Locate the cell with the specified text and output its [x, y] center coordinate. 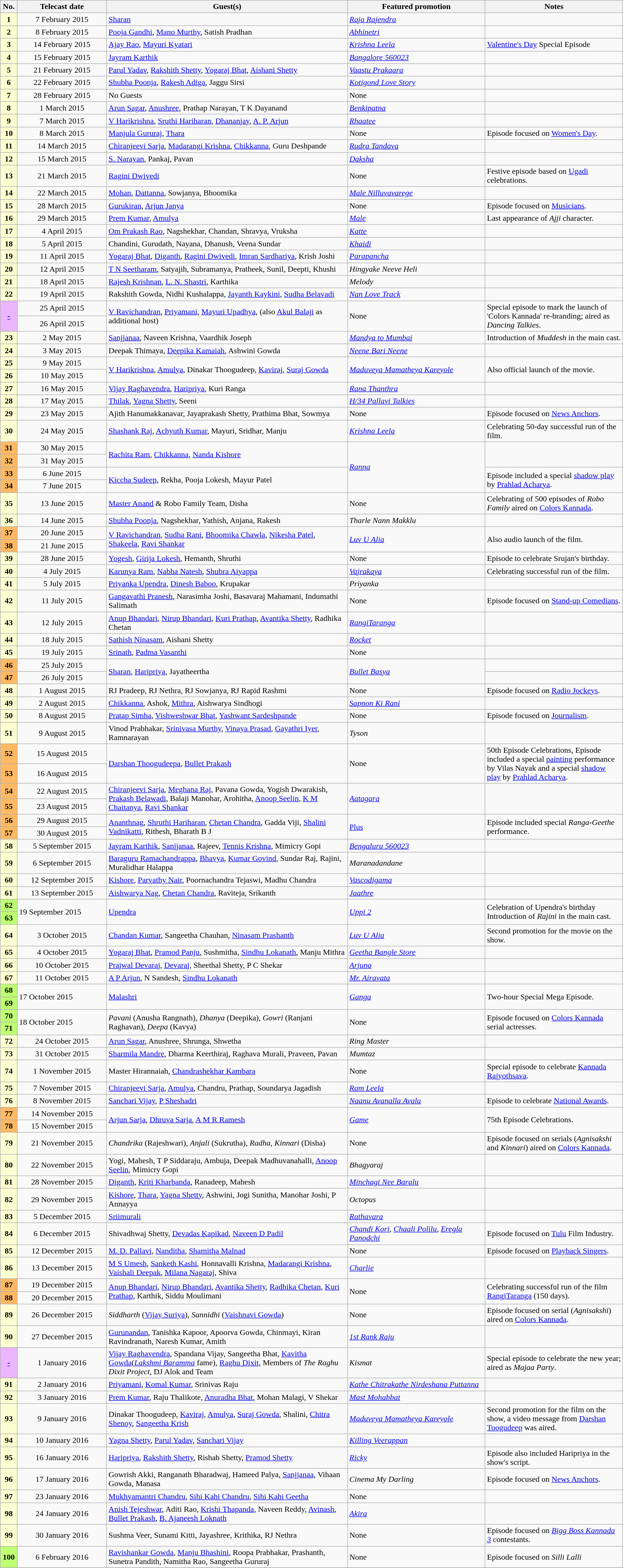
4 [9, 57]
Gurukiran, Arjun Janya [227, 206]
Srinath, Padma Vasanthi [227, 653]
Sharmila Mandre, Dharma Keerthiraj, Raghava Murali, Praveen, Pavan [227, 1054]
52 [9, 754]
8 February 2015 [62, 32]
No Guests [227, 95]
Dinakar Thoogudeep, Kaviraj, Amulya, Suraj Gowda, Shalini, Chitra Shenoy, Sangeetha Krish [227, 1419]
Yogaraj Bhat, Pramod Panju, Sushmitha, Sindhu Lokanath, Manju Mithra [227, 952]
M S Umesh, Sanketh Kashi, Honnavalli Krishna, Madarangi Krishna, Vaishali Deepak, Milana Nagaraj, Shiva [227, 1268]
8 March 2015 [62, 133]
Priyanka Upendra, Dinesh Baboo, Krupakar [227, 584]
72 [9, 1041]
18 April 2015 [62, 282]
Jaathre [416, 893]
Rakshith Gowda, Nidhi Kushalappa, Jayanth Kaykini, Sudha Belavadi [227, 294]
Shubha Poonja, Rakesh Adiga, Jaggu Sirsi [227, 83]
35 [9, 503]
Episode also included Haripriya in the show's script. [554, 1457]
Celebrating successful run of the film. [554, 571]
Shivadhwaj Shetty, Devadas Kapikad, Naveen D Padil [227, 1234]
22 August 2015 [62, 791]
14 March 2015 [62, 146]
Ajith Hanumakkanavar, Jayaprakash Shetty, Prathima Bhat, Sowmya [227, 414]
Pratap Simha, Vishweshwar Bhat, Yashwant Sardeshpande [227, 716]
1 [9, 19]
Rana Thanthra [416, 389]
Parapancha [416, 256]
Kishore, Thara, Yagna Shetty, Ashwini, Jogi Sunitha, Manohar Joshi, P Annayya [227, 1199]
27 [9, 389]
12 September 2015 [62, 880]
34 [9, 486]
14 June 2015 [62, 520]
Celebration of Upendra's birthday Introduction of Rajini in the main cast. [554, 912]
22 [9, 294]
77 [9, 1114]
69 [9, 1003]
40 [9, 571]
Rocket [416, 640]
14 November 2015 [62, 1114]
Sapnon Ki Rani [416, 703]
Kishore, Parvathy Nair, Poornachandra Tejaswi, Madhu Chandra [227, 880]
90 [9, 1336]
13 June 2015 [62, 503]
Arjun Sarja, Dhruva Sarja, A M R Ramesh [227, 1120]
36 [9, 520]
73 [9, 1054]
83 [9, 1216]
Siddharth (Vijay Suriya), Sannidhi (Vaishnavi Gowda) [227, 1315]
Episode focused on Radio Jockeys. [554, 690]
25 [9, 363]
Vascodigama [416, 880]
16 May 2015 [62, 389]
7 March 2015 [62, 121]
1 November 2015 [62, 1071]
Sanchari Vijay, P Sheshadri [227, 1101]
22 February 2015 [62, 83]
Hingyake Neeve Heli [416, 269]
6 September 2015 [62, 863]
2 May 2015 [62, 338]
23 January 2016 [62, 1496]
Deepak Thimaya, Deepika Kamaiah, Ashwini Gowda [227, 350]
Aishwarya Nag, Chetan Chandra, Raviteja, Srikanth [227, 893]
100 [9, 1557]
28 March 2015 [62, 206]
29 [9, 414]
Mohan, Dattanna, Sowjanya, Bhoomika [227, 193]
9 January 2016 [62, 1419]
21 [9, 282]
V Ravichandran, Sudha Rani, Bhoomika Chawla, Nikesha Patel, Shakeela, Ravi Shankar [227, 539]
10 May 2015 [62, 376]
41 [9, 584]
Prem Kumar, Amulya [227, 218]
3 October 2015 [62, 935]
Vaastu Prakaara [416, 70]
57 [9, 833]
6 June 2015 [62, 473]
Pooja Gandhi, Mano Murthy, Satish Pradhan [227, 32]
Festive episode based on Ugadi celebrations. [554, 176]
6 [9, 83]
Master Hirannaiah, Chandrashekhar Kambara [227, 1071]
Episode included a special shadow play by Prahlad Acharya. [554, 480]
9 May 2015 [62, 363]
Rachita Ram, Chikkanna, Nanda Kishore [227, 454]
6 December 2015 [62, 1234]
Bangalore 560023 [416, 57]
Prem Kumar, Raju Thalikote, Anuradha Bhat, Mohan Malagi, V Shekar [227, 1397]
M. D. Pallavi, Nanditha, Shamitha Malnad [227, 1251]
Karunya Ram, Nabha Natesh, Shubra Aiyappa [227, 571]
16 January 2016 [62, 1457]
2 August 2015 [62, 703]
Episode focused on Playback Singers. [554, 1251]
4 April 2015 [62, 231]
5 July 2015 [62, 584]
47 [9, 678]
38 [9, 546]
65 [9, 952]
62 [9, 906]
Also audio launch of the film. [554, 539]
61 [9, 893]
93 [9, 1419]
Last appearance of Ajji character. [554, 218]
44 [9, 640]
Male [416, 218]
1 August 2015 [62, 690]
Aatagara [416, 799]
Mast Mohabbat [416, 1397]
10 [9, 133]
Chandini, Gurudath, Nayana, Dhanush, Veena Sundar [227, 244]
Ring Master [416, 1041]
1 March 2015 [62, 108]
Also official launch of the movie. [554, 369]
32 [9, 461]
21 February 2015 [62, 70]
48 [9, 690]
Thilak, Yagna Shetty, Seeni [227, 401]
Mandya to Mumbai [416, 338]
63 [9, 918]
Guest(s) [227, 7]
Plus [416, 827]
Sanjjanaa, Naveen Krishna, Vaardhik Joseph [227, 338]
2 [9, 32]
25 April 2015 [62, 308]
12 [9, 159]
21 November 2015 [62, 1143]
Anish Tejeshwar, Aditi Rao, Krishi Thapanda, Naveen Reddy, Avinash, Bullet Prakash, B. Ajaneesh Loknath [227, 1513]
24 October 2015 [62, 1041]
Episode focused on Stand-up Comedians. [554, 601]
T N Seetharam, Satyajih, Subramanya, Pratheek, Sunil, Deepti, Khushi [227, 269]
Yogi, Mahesh, T P Siddaraju, Ambuja, Deepak Madhuvanahalli, Anoop Seelin, Mimicry Gopi [227, 1165]
89 [9, 1315]
Octopus [416, 1199]
RangiTaranga [416, 623]
Chandi Kori, Chaali Polilu, Eregla Panodchi [416, 1234]
31 May 2015 [62, 461]
Kiccha Sudeep, Rekha, Pooja Lokesh, Mayur Patel [227, 480]
Tharle Nann Makklu [416, 520]
Episode focused on Women's Day. [554, 133]
21 March 2015 [62, 176]
43 [9, 623]
Om Prakash Rao, Nagshekhar, Chandan, Shravya, Vruksha [227, 231]
8 [9, 108]
Priyanka [416, 584]
Episode focused on serials (Agnisakshi and Kinnari) aired on Colors Kannada. [554, 1143]
19 [9, 256]
Two-hour Special Mega Episode. [554, 997]
5 September 2015 [62, 846]
25 July 2015 [62, 665]
11 [9, 146]
70 [9, 1016]
28 [9, 401]
Ranna [416, 467]
12 April 2015 [62, 269]
RJ Pradeep, RJ Nethra, RJ Sowjanya, RJ Rapid Rashmi [227, 690]
Jayram Karthik, Sanjjanaa, Rajeev, Tennis Krishna, Mimicry Gopi [227, 846]
9 August 2015 [62, 733]
Uppi 2 [416, 912]
99 [9, 1535]
98 [9, 1513]
59 [9, 863]
56 [9, 820]
78 [9, 1126]
Rhaatee [416, 121]
7 June 2015 [62, 486]
75 [9, 1088]
Chiranjeevi Sarja, Madarangi Krishna, Chikkanna, Guru Deshpande [227, 146]
Geetha Bangle Store [416, 952]
4 July 2015 [62, 571]
Special episode to celebrate the new year; aired as Majaa Party. [554, 1363]
Haripriya, Rakshith Shetty, Rishab Shetty, Pramod Shetty [227, 1457]
75th Episode Celebrations. [554, 1120]
18 [9, 244]
22 November 2015 [62, 1165]
51 [9, 733]
Bhagyaraj [416, 1165]
Shashank Raj, Achyuth Kumar, Mayuri, Sridhar, Manju [227, 431]
Cinema My Darling [416, 1479]
Mukhyamantri Chandru, Sihi Kahi Chandru, Sihi Kahi Geetha [227, 1496]
15 August 2015 [62, 754]
Master Anand & Robo Family Team, Disha [227, 503]
Pavani (Anusha Rangnath), Dhanya (Deepika), Gowri (Ranjani Raghavan), Deepa (Kavya) [227, 1022]
Yogaraj Bhat, Diganth, Ragini Dwivedi, Imran Sardhariya, Krish Joshi [227, 256]
39 [9, 558]
Baraguru Ramachandrappa, Bhavya, Kumar Govind, Sundar Raj, Rajini, Muralidhar Halappa [227, 863]
Bullet Basya [416, 671]
Sharan [227, 19]
Rajesh Krishnan, L. N. Shastri, Karthika [227, 282]
64 [9, 935]
Vinod Prabhakar, Srinivasa Murthy, Vinaya Prasad, Gayathri Iyer, Ramnarayan [227, 733]
Game [416, 1120]
Special episode to mark the launch of 'Colors Kannada' re-branding; aired as Dancing Talkies. [554, 316]
53 [9, 774]
20 [9, 269]
81 [9, 1182]
Ricky [416, 1457]
29 March 2015 [62, 218]
45 [9, 653]
19 December 2015 [62, 1285]
13 December 2015 [62, 1268]
Khaidi [416, 244]
Celebrating of 500 episodes of Robo Family aired on Colors Kannada. [554, 503]
Chandrika (Rajeshwari), Anjali (Sukrutha), Radha, Kinnari (Disha) [227, 1143]
Benkipatna [416, 108]
11 July 2015 [62, 601]
Special episode to celebrate Kannada Rajyothsava. [554, 1071]
3 [9, 45]
Shubha Poonja, Nagshekhar, Yathish, Anjana, Rakesh [227, 520]
8 August 2015 [62, 716]
91 [9, 1384]
Gangavathi Pranesh, Narasimha Joshi, Basavaraj Mahamani, Indumathi Salimath [227, 601]
17 [9, 231]
31 October 2015 [62, 1054]
Chiranjeevi Sarja, Meghana Raj, Pavana Gowda, Yogish Dwarakish, Prakash Belawadi, Balaji Manohar, Arohitha, Anoop Seelin, K M Chaitanya, Ravi Shankar [227, 799]
12 July 2015 [62, 623]
8 November 2015 [62, 1101]
Kathe Chitrakathe Nirdeshana Puttanna [416, 1384]
Ravishankar Gowda, Manju Bhashini, Roopa Prabhakar, Prashanth, Sunetra Pandith, Namitha Rao, Sangeetha Gururaj [227, 1557]
74 [9, 1071]
4 October 2015 [62, 952]
Prajwal Devaraj, Devaraj, Sheethal Shetty, P C Shekar [227, 965]
Celebrating successful run of the film RangiTaranga (150 days). [554, 1291]
26 April 2015 [62, 324]
20 June 2015 [62, 533]
7 [9, 95]
23 August 2015 [62, 806]
15 [9, 206]
26 July 2015 [62, 678]
Mr. Airavata [416, 978]
26 [9, 376]
Vijay Raghavendra, Haripriya, Kuri Ranga [227, 389]
33 [9, 473]
87 [9, 1285]
Telecast date [62, 7]
16 [9, 218]
Valentine's Day Special Episode [554, 45]
Gurunandan, Tanishka Kapoor, Apoorva Gowda, Chinmayi, Kiran Ravindranath, Naresh Kumar, Amith [227, 1336]
Episode focused on Bigg Boss Kannada 3 contestants. [554, 1535]
5 [9, 70]
Notes [554, 7]
S. Narayan, Pankaj, Pavan [227, 159]
46 [9, 665]
55 [9, 806]
84 [9, 1234]
1st Rank Raju [416, 1336]
20 December 2015 [62, 1298]
V Harikrishna, Sruthi Hariharan, Dhananjay, A. P. Arjun [227, 121]
Tyson [416, 733]
Darshan Thoogudeepa, Bullet Prakash [227, 764]
Arun Sagar, Anushree, Prathap Narayan, T K Dayanand [227, 108]
Sriimurali [227, 1216]
21 June 2015 [62, 546]
Yagna Shetty, Parul Yadav, Sanchari Vijay [227, 1440]
50th Episode Celebrations, Episode included a special painting performance by Vilas Nayak and a special shadow play by Prahlad Acharya. [554, 764]
Chiranjeevi Sarja, Amulya, Chandru, Prathap, Soundarya Jagadish [227, 1088]
V Harikrishna, Amulya, Dinakar Thoogudeep, Kaviraj, Suraj Gowda [227, 369]
30 [9, 431]
Introduction of Muddesh in the main cast. [554, 338]
Arun Sagar, Anushree, Shrunga, Shwetha [227, 1041]
Abhinetri [416, 32]
Raja Rajendra [416, 19]
Maranadandane [416, 863]
Rathavara [416, 1216]
Kotigond Love Story [416, 83]
Priyamani, Komal Kumar, Srinivas Raju [227, 1384]
7 November 2015 [62, 1088]
Ajay Rao, Mayuri Kyatari [227, 45]
94 [9, 1440]
66 [9, 965]
Featured promotion [416, 7]
9 [9, 121]
Second promotion for the movie on the show. [554, 935]
Celebrating 50-day successful run of the film. [554, 431]
16 August 2015 [62, 774]
Nan Love Track [416, 294]
Malashri [227, 997]
17 October 2015 [62, 997]
15 February 2015 [62, 57]
Gowrish Akki, Ranganath Bharadwaj, Hameed Palya, Sanjjanaa, Vihaan Gowda, Manasa [227, 1479]
7 February 2015 [62, 19]
Sathish Ninasam, Aishani Shetty [227, 640]
5 April 2015 [62, 244]
15 November 2015 [62, 1126]
Manjula Gururaj, Thara [227, 133]
12 December 2015 [62, 1251]
19 September 2015 [62, 912]
76 [9, 1101]
30 January 2016 [62, 1535]
Chandan Kumar, Sangeetha Chauhan, Ninasam Prashanth [227, 935]
14 [9, 193]
17 May 2015 [62, 401]
H/34 Pallavi Talkies [416, 401]
3 May 2015 [62, 350]
22 March 2015 [62, 193]
24 May 2015 [62, 431]
71 [9, 1028]
24 January 2016 [62, 1513]
Episode focused on Silli Lalli [554, 1557]
96 [9, 1479]
23 [9, 338]
Ganga [416, 997]
Diganth, Kriti Kharbanda, Ranadeep, Mahesh [227, 1182]
1 January 2016 [62, 1363]
Arjuna [416, 965]
Charlie [416, 1268]
Episode focused on Tulu Film Industry. [554, 1234]
42 [9, 601]
86 [9, 1268]
29 November 2015 [62, 1199]
Katte [416, 231]
80 [9, 1165]
Yogesh, Girija Lokesh, Hemanth, Shruthi [227, 558]
Second promotion for the film on the show, a video message from Darshan Toogudeep was aired. [554, 1419]
Episode focused on Journalism. [554, 716]
27 December 2015 [62, 1336]
88 [9, 1298]
Male Nilluvavarege [416, 193]
Bengaluru 560023 [416, 846]
Ananthnag, Shruthi Hariharan, Chetan Chandra, Gadda Viji, Shalini Vadnikatti, Rithesh, Bharath B J [227, 827]
19 April 2015 [62, 294]
2 January 2016 [62, 1384]
14 February 2015 [62, 45]
31 [9, 448]
Ragini Dwivedi [227, 176]
15 March 2015 [62, 159]
68 [9, 990]
11 April 2015 [62, 256]
30 May 2015 [62, 448]
95 [9, 1457]
28 November 2015 [62, 1182]
Episode to celebrate Srujan's birthday. [554, 558]
79 [9, 1143]
Killing Veerappan [416, 1440]
54 [9, 791]
Jayram Karthik [227, 57]
Naanu Avanalla Avalu [416, 1101]
13 [9, 176]
A P Arjun, N Sandesh, Sindhu Lokanath [227, 978]
V Ravichandran, Priyamani, Mayuri Upadhya, (also Akul Balaji as additional host) [227, 316]
24 [9, 350]
Sharan, Haripriya, Jayatheertha [227, 671]
Rudra Tandava [416, 146]
Chikkanna, Ashok, Mithra, Aishwarya Sindhogi [227, 703]
Mumtaz [416, 1054]
49 [9, 703]
23 May 2015 [62, 414]
26 December 2015 [62, 1315]
Upendra [227, 912]
Anup Bhandari, Nirup Bhandari, Kuri Prathap, Avantika Shetty, Radhika Chetan [227, 623]
13 September 2015 [62, 893]
Parul Yadav, Rakshith Shetty, Yogaraj Bhat, Aishani Shetty [227, 70]
17 January 2016 [62, 1479]
28 June 2015 [62, 558]
Vajrakaya [416, 571]
18 October 2015 [62, 1022]
92 [9, 1397]
28 February 2015 [62, 95]
Daksha [416, 159]
Kismat [416, 1363]
10 October 2015 [62, 965]
6 February 2016 [62, 1557]
Episode focused on Musicians. [554, 206]
Melody [416, 282]
Episode focused on Colors Kannada serial actresses. [554, 1022]
19 July 2015 [62, 653]
No. [9, 7]
18 July 2015 [62, 640]
5 December 2015 [62, 1216]
Episode included special Ranga-Geethe performance. [554, 827]
10 January 2016 [62, 1440]
3 January 2016 [62, 1397]
37 [9, 533]
30 August 2015 [62, 833]
82 [9, 1199]
Minchagi Nee Baralu [416, 1182]
Akira [416, 1513]
Sushma Veer, Sunami Kitti, Jayashree, Krithika, RJ Nethra [227, 1535]
50 [9, 716]
Episode focused on serial (Agnisakshi) aired on Colors Kannada. [554, 1315]
67 [9, 978]
97 [9, 1496]
58 [9, 846]
Episode to celebrate National Awards. [554, 1101]
29 August 2015 [62, 820]
11 October 2015 [62, 978]
Neene Bari Neene [416, 350]
Anup Bhandari, Nirup Bhandari, Avantika Shetty, Radhika Chetan, Kuri Prathap, Karthik, Siddu Moulimani [227, 1291]
60 [9, 880]
Ram Leela [416, 1088]
85 [9, 1251]
